Locate the cell with the specified text and output its [x, y] center coordinate. 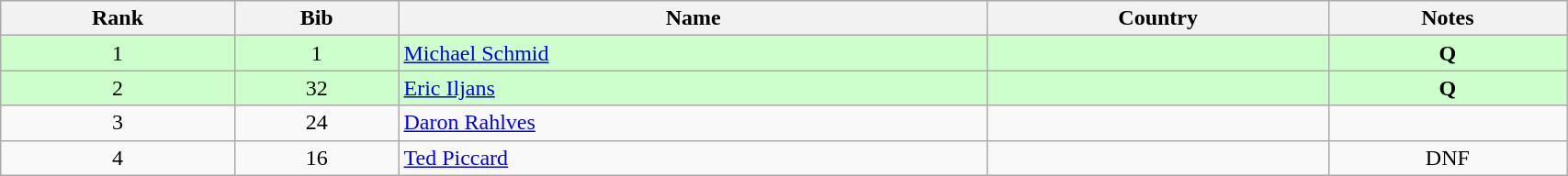
3 [118, 123]
24 [316, 123]
Eric Iljans [693, 88]
16 [316, 158]
Bib [316, 18]
4 [118, 158]
Country [1157, 18]
Michael Schmid [693, 53]
Rank [118, 18]
32 [316, 88]
2 [118, 88]
DNF [1448, 158]
Name [693, 18]
Notes [1448, 18]
Daron Rahlves [693, 123]
Ted Piccard [693, 158]
